Determine the [x, y] coordinate at the center of the cell enclosing the given text.  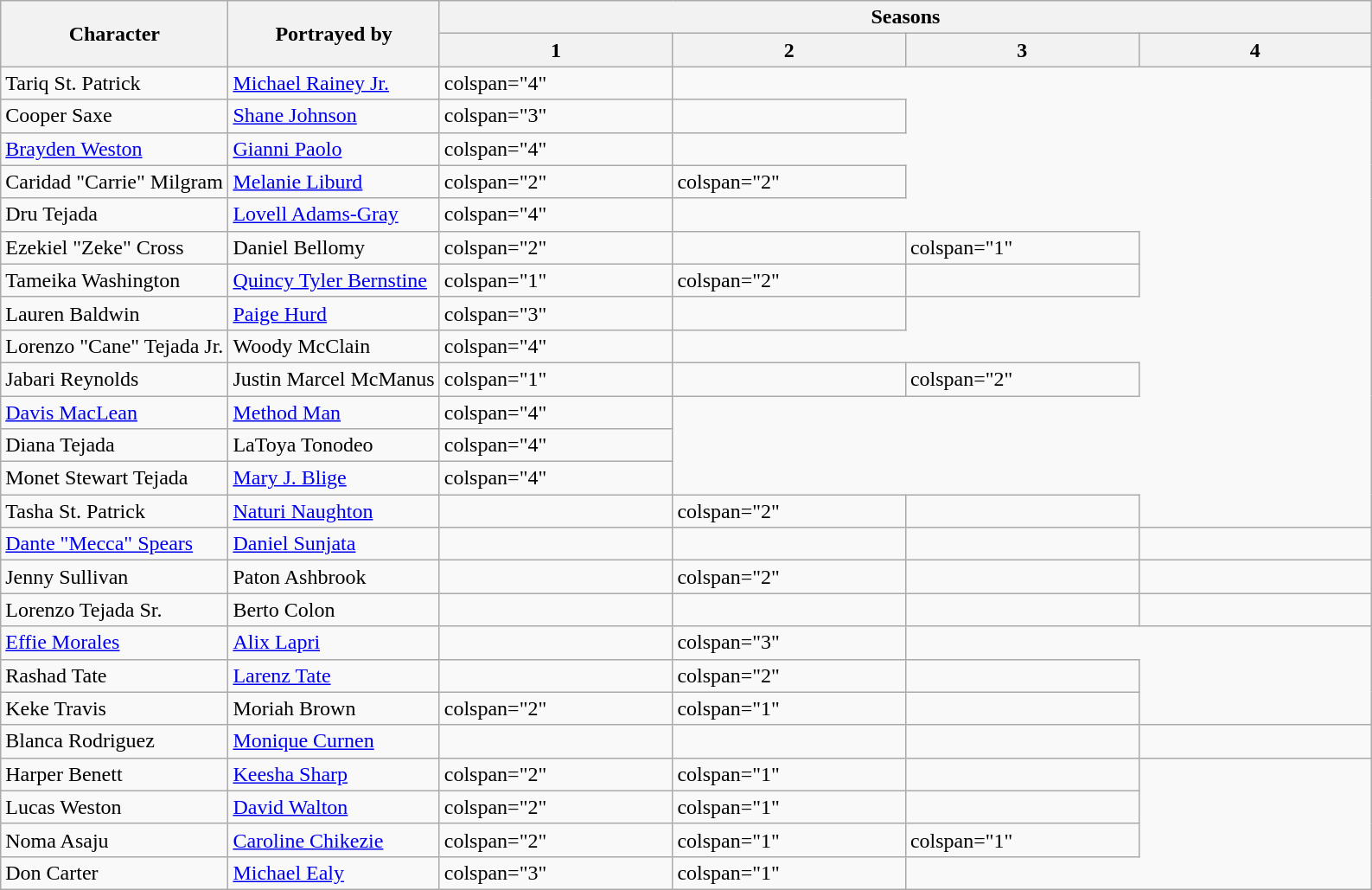
Lovell Adams-Gray [334, 214]
Caridad "Carrie" Milgram [114, 182]
Seasons [905, 17]
Woody McClain [334, 346]
Jabari Reynolds [114, 379]
Monet Stewart Tejada [114, 478]
Caroline Chikezie [334, 840]
3 [1022, 50]
Mary J. Blige [334, 478]
Alix Lapri [334, 643]
Cooper Saxe [114, 116]
Rashad Tate [114, 676]
David Walton [334, 807]
Lorenzo Tejada Sr. [114, 610]
Larenz Tate [334, 676]
Brayden Weston [114, 149]
Portrayed by [334, 34]
Character [114, 34]
Effie Morales [114, 643]
Lucas Weston [114, 807]
Lorenzo "Cane" Tejada Jr. [114, 346]
Blanca Rodriguez [114, 741]
Harper Benett [114, 774]
Dru Tejada [114, 214]
Noma Asaju [114, 840]
Don Carter [114, 873]
Paige Hurd [334, 313]
Shane Johnson [334, 116]
1 [556, 50]
Monique Curnen [334, 741]
Daniel Bellomy [334, 247]
Dante "Mecca" Spears [114, 544]
Michael Ealy [334, 873]
Tameika Washington [114, 280]
Melanie Liburd [334, 182]
Tariq St. Patrick [114, 83]
Paton Ashbrook [334, 577]
Justin Marcel McManus [334, 379]
Lauren Baldwin [114, 313]
Ezekiel "Zeke" Cross [114, 247]
Jenny Sullivan [114, 577]
Daniel Sunjata [334, 544]
Method Man [334, 413]
Michael Rainey Jr. [334, 83]
Keesha Sharp [334, 774]
Keke Travis [114, 708]
Naturi Naughton [334, 511]
Moriah Brown [334, 708]
Gianni Paolo [334, 149]
Quincy Tyler Bernstine [334, 280]
Tasha St. Patrick [114, 511]
Diana Tejada [114, 445]
LaToya Tonodeo [334, 445]
Davis MacLean [114, 413]
Berto Colon [334, 610]
4 [1255, 50]
2 [789, 50]
